Extract the (x, y) coordinate from the center of the cell holding the provided text.  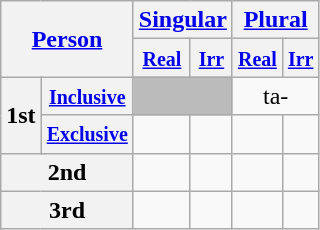
Singular (182, 20)
3rd (68, 210)
Inclusive (87, 96)
Person (68, 39)
1st (21, 115)
Exclusive (87, 134)
ta- (276, 96)
2nd (68, 172)
Plural (276, 20)
